Extract the [x, y] coordinate from the center of the cell holding the provided text.  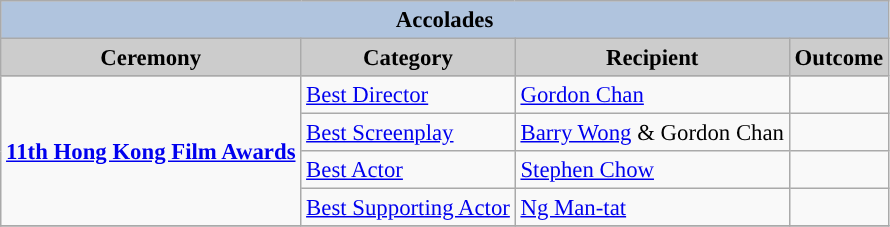
Ng Man-tat [652, 208]
Best Director [408, 95]
Accolades [445, 20]
Gordon Chan [652, 95]
Best Supporting Actor [408, 208]
Barry Wong & Gordon Chan [652, 133]
Category [408, 58]
Recipient [652, 58]
Best Actor [408, 170]
Best Screenplay [408, 133]
Ceremony [151, 58]
Outcome [838, 58]
Stephen Chow [652, 170]
11th Hong Kong Film Awards [151, 151]
